Determine the [X, Y] coordinate at the center of the cell enclosing the given text.  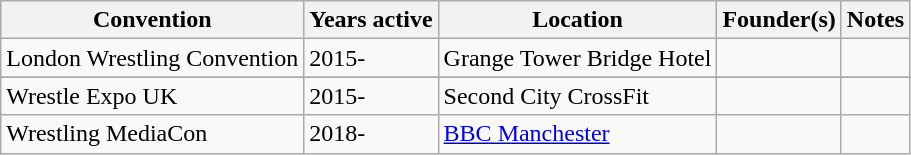
Second City CrossFit [578, 96]
Years active [371, 20]
Location [578, 20]
2018- [371, 134]
Wrestle Expo UK [152, 96]
Founder(s) [779, 20]
Wrestling MediaCon [152, 134]
Notes [875, 20]
Convention [152, 20]
Grange Tower Bridge Hotel [578, 58]
BBC Manchester [578, 134]
London Wrestling Convention [152, 58]
